Determine the [X, Y] coordinate at the center of the cell enclosing the given text.  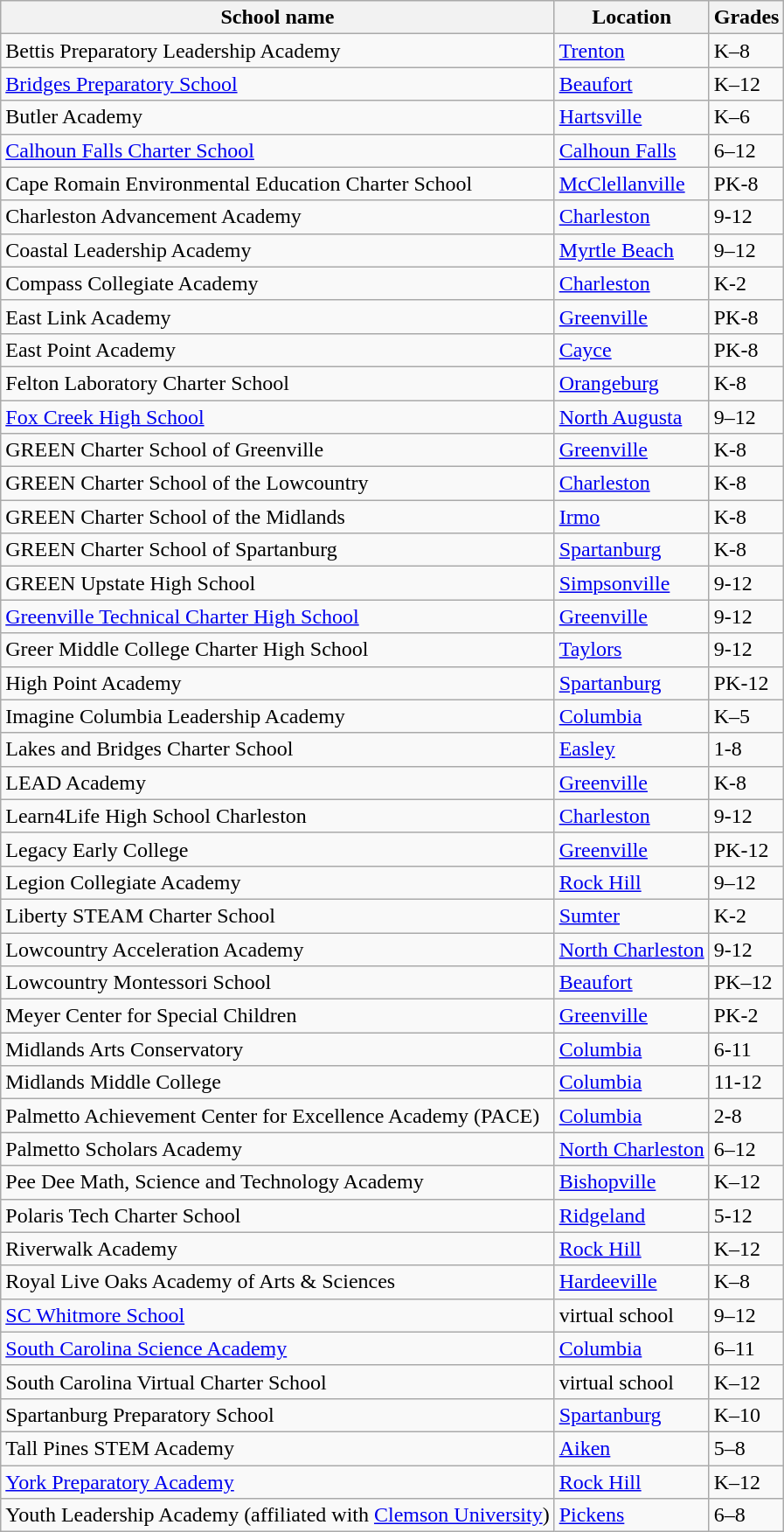
Palmetto Achievement Center for Excellence Academy (PACE) [278, 1116]
Myrtle Beach [631, 250]
Calhoun Falls Charter School [278, 150]
Butler Academy [278, 117]
5-12 [746, 1215]
GREEN Charter School of Greenville [278, 450]
PK-2 [746, 1016]
K–6 [746, 117]
Tall Pines STEM Academy [278, 1448]
Location [631, 17]
Orangeburg [631, 383]
Royal Live Oaks Academy of Arts & Sciences [278, 1282]
Imagine Columbia Leadership Academy [278, 716]
2-8 [746, 1116]
Lowcountry Montessori School [278, 983]
Bettis Preparatory Leadership Academy [278, 51]
Pickens [631, 1515]
6-11 [746, 1049]
PK–12 [746, 983]
5–8 [746, 1448]
Taylors [631, 650]
Aiken [631, 1448]
Polaris Tech Charter School [278, 1215]
York Preparatory Academy [278, 1482]
Bishopville [631, 1182]
6–11 [746, 1348]
Legion Collegiate Academy [278, 882]
South Carolina Virtual Charter School [278, 1382]
Lowcountry Acceleration Academy [278, 949]
Charleston Advancement Academy [278, 217]
Calhoun Falls [631, 150]
Trenton [631, 51]
Learn4Life High School Charleston [278, 816]
Cape Romain Environmental Education Charter School [278, 184]
6–8 [746, 1515]
Ridgeland [631, 1215]
High Point Academy [278, 683]
Spartanburg Preparatory School [278, 1415]
East Point Academy [278, 350]
Hardeeville [631, 1282]
Liberty STEAM Charter School [278, 916]
GREEN Upstate High School [278, 583]
North Augusta [631, 417]
Hartsville [631, 117]
Youth Leadership Academy (affiliated with Clemson University) [278, 1515]
South Carolina Science Academy [278, 1348]
LEAD Academy [278, 783]
GREEN Charter School of the Lowcountry [278, 484]
School name [278, 17]
Sumter [631, 916]
Easley [631, 749]
11-12 [746, 1083]
Midlands Arts Conservatory [278, 1049]
Greenville Technical Charter High School [278, 616]
GREEN Charter School of the Midlands [278, 517]
SC Whitmore School [278, 1315]
Palmetto Scholars Academy [278, 1149]
K–5 [746, 716]
Cayce [631, 350]
Pee Dee Math, Science and Technology Academy [278, 1182]
GREEN Charter School of Spartanburg [278, 550]
Coastal Leadership Academy [278, 250]
1-8 [746, 749]
East Link Academy [278, 317]
Felton Laboratory Charter School [278, 383]
Grades [746, 17]
Fox Creek High School [278, 417]
Lakes and Bridges Charter School [278, 749]
Bridges Preparatory School [278, 84]
Compass Collegiate Academy [278, 283]
Riverwalk Academy [278, 1249]
K–10 [746, 1415]
Meyer Center for Special Children [278, 1016]
McClellanville [631, 184]
Midlands Middle College [278, 1083]
Legacy Early College [278, 849]
Irmo [631, 517]
Simpsonville [631, 583]
Greer Middle College Charter High School [278, 650]
